Return the (X, Y) coordinate for the center point of the cell that contains the specified text.  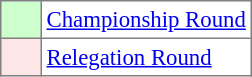
Championship Round (146, 20)
Relegation Round (146, 57)
